Search for the cell housing the specified text and yield its [x, y] center coordinate. 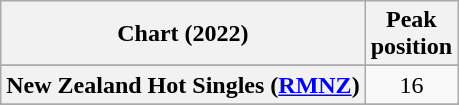
16 [411, 85]
Chart (2022) [183, 34]
New Zealand Hot Singles (RMNZ) [183, 85]
Peakposition [411, 34]
